Scan for the cell matching the given text and deliver its [x, y] coordinate at center. 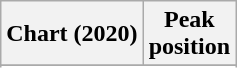
Peakposition [189, 34]
Chart (2020) [72, 34]
